For the text-containing cell, return its midpoint in (X, Y) coordinate format. 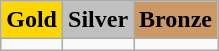
Gold (32, 20)
Silver (98, 20)
Bronze (176, 20)
